Search for the cell housing the specified text and yield its (X, Y) center coordinate. 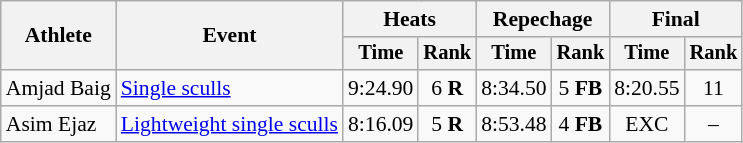
Athlete (58, 36)
8:53.48 (514, 124)
Amjad Baig (58, 88)
Repechage (542, 19)
8:20.55 (646, 88)
9:24.90 (380, 88)
Final (676, 19)
5 R (447, 124)
4 FB (581, 124)
6 R (447, 88)
Lightweight single sculls (230, 124)
Single sculls (230, 88)
Event (230, 36)
8:34.50 (514, 88)
Asim Ejaz (58, 124)
EXC (646, 124)
– (714, 124)
11 (714, 88)
5 FB (581, 88)
Heats (410, 19)
8:16.09 (380, 124)
